Identify which cell holds the provided text, then report its [X, Y] central coordinate. 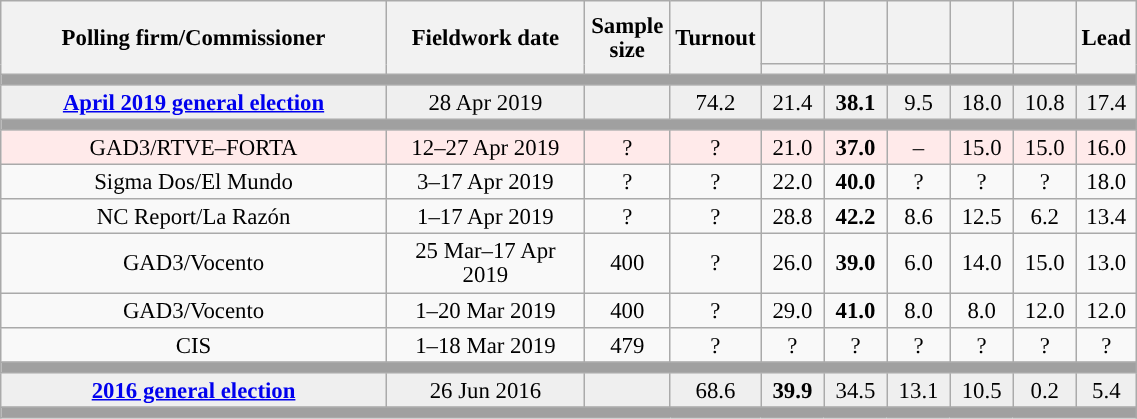
16.0 [1106, 148]
28.8 [792, 218]
26 Jun 2016 [485, 390]
17.4 [1106, 102]
12.5 [982, 218]
1–17 Apr 2019 [485, 218]
14.0 [982, 264]
– [918, 148]
68.6 [716, 390]
26.0 [792, 264]
42.2 [856, 218]
2016 general election [194, 390]
25 Mar–17 Apr 2019 [485, 264]
37.0 [856, 148]
8.6 [918, 218]
21.0 [792, 148]
9.5 [918, 102]
1–18 Mar 2019 [485, 344]
5.4 [1106, 390]
38.1 [856, 102]
Fieldwork date [485, 38]
21.4 [792, 102]
Turnout [716, 38]
22.0 [792, 182]
13.1 [918, 390]
74.2 [716, 102]
40.0 [856, 182]
41.0 [856, 310]
28 Apr 2019 [485, 102]
39.9 [792, 390]
13.0 [1106, 264]
3–17 Apr 2019 [485, 182]
Polling firm/Commissioner [194, 38]
10.5 [982, 390]
13.4 [1106, 218]
39.0 [856, 264]
10.8 [1044, 102]
6.0 [918, 264]
CIS [194, 344]
1–20 Mar 2019 [485, 310]
Sample size [627, 38]
0.2 [1044, 390]
NC Report/La Razón [194, 218]
Lead [1106, 38]
Sigma Dos/El Mundo [194, 182]
6.2 [1044, 218]
12–27 Apr 2019 [485, 148]
34.5 [856, 390]
GAD3/RTVE–FORTA [194, 148]
479 [627, 344]
29.0 [792, 310]
April 2019 general election [194, 102]
